Pinpoint the cell where the given text exists, returning its [X, Y] midpoint coordinate. 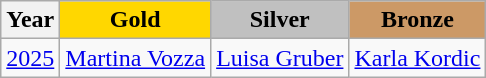
Luisa Gruber [280, 58]
Martina Vozza [136, 58]
Year [30, 20]
Gold [136, 20]
2025 [30, 58]
Bronze [418, 20]
Silver [280, 20]
Karla Kordic [418, 58]
